Output the (x, y) coordinate of the center of the cell containing the given text.  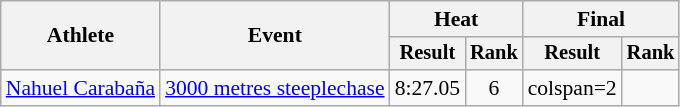
8:27.05 (428, 88)
colspan=2 (572, 88)
Nahuel Carabaña (80, 88)
3000 metres steeplechase (275, 88)
Athlete (80, 36)
Heat (456, 19)
6 (494, 88)
Event (275, 36)
Final (602, 19)
